Detect which cell encompasses the target text, then output its (X, Y) center coordinate. 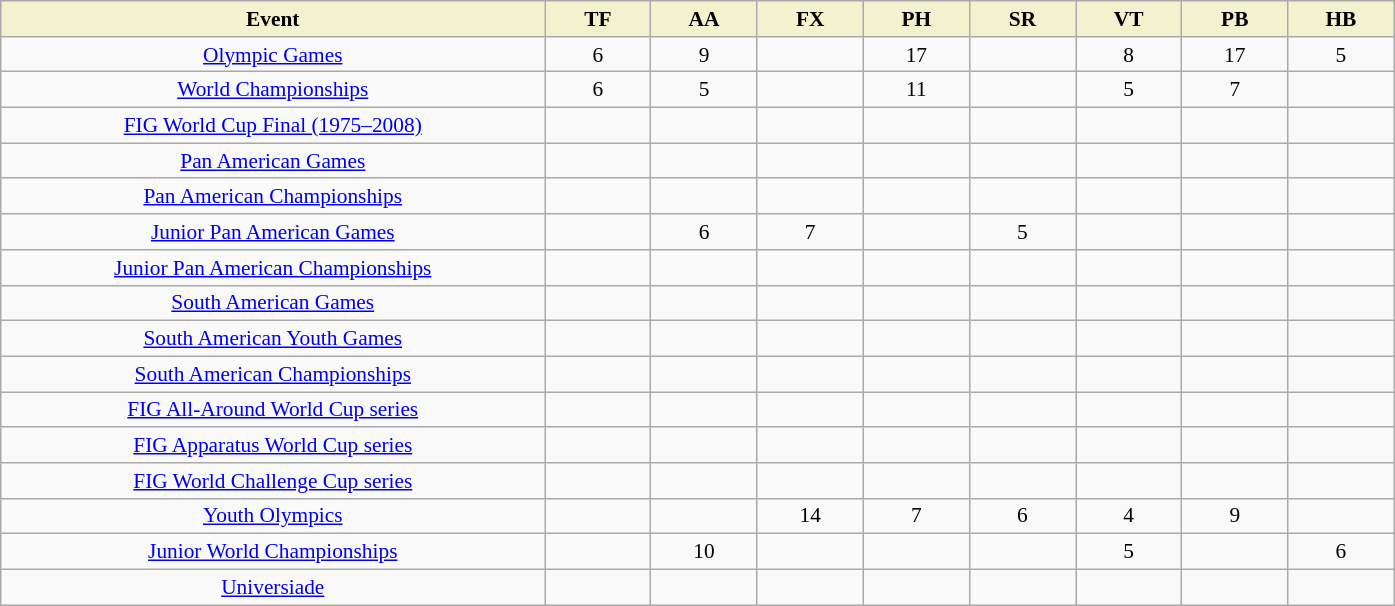
AA (704, 19)
Youth Olympics (273, 516)
Pan American Games (273, 161)
Event (273, 19)
HB (1341, 19)
4 (1129, 516)
11 (916, 90)
Olympic Games (273, 54)
South American Championships (273, 374)
South American Youth Games (273, 339)
14 (810, 516)
FIG Apparatus World Cup series (273, 445)
10 (704, 552)
8 (1129, 54)
Junior Pan American Games (273, 232)
FIG All-Around World Cup series (273, 410)
FX (810, 19)
PB (1235, 19)
TF (598, 19)
FIG World Challenge Cup series (273, 481)
Universiade (273, 587)
FIG World Cup Final (1975–2008) (273, 125)
South American Games (273, 303)
PH (916, 19)
World Championships (273, 90)
Junior Pan American Championships (273, 267)
SR (1022, 19)
VT (1129, 19)
Pan American Championships (273, 196)
Junior World Championships (273, 552)
